For the text-containing cell, return its midpoint in (x, y) coordinate format. 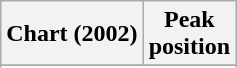
Peak position (189, 34)
Chart (2002) (72, 34)
